Locate the cell with the specified text and output its [X, Y] center coordinate. 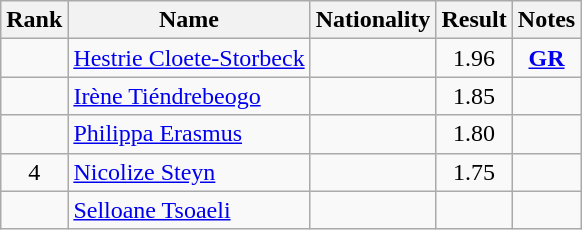
1.96 [474, 58]
Nationality [373, 20]
GR [546, 58]
Hestrie Cloete-Storbeck [189, 58]
4 [34, 172]
Notes [546, 20]
Rank [34, 20]
Result [474, 20]
Name [189, 20]
1.75 [474, 172]
1.85 [474, 96]
Nicolize Steyn [189, 172]
Selloane Tsoaeli [189, 210]
1.80 [474, 134]
Irène Tiéndrebeogo [189, 96]
Philippa Erasmus [189, 134]
